Return (X, Y) of the center of cell containing provided text 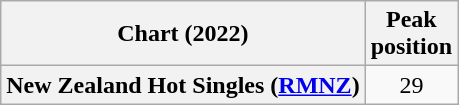
New Zealand Hot Singles (RMNZ) (183, 85)
29 (411, 85)
Chart (2022) (183, 34)
Peakposition (411, 34)
